Identify which cell holds the provided text, then report its (X, Y) central coordinate. 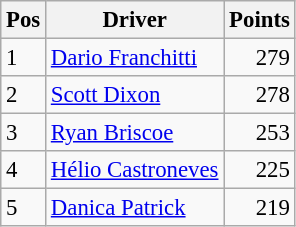
Dario Franchitti (135, 58)
Driver (135, 20)
Ryan Briscoe (135, 133)
253 (260, 133)
4 (24, 170)
5 (24, 208)
Hélio Castroneves (135, 170)
219 (260, 208)
278 (260, 95)
Danica Patrick (135, 208)
3 (24, 133)
225 (260, 170)
1 (24, 58)
279 (260, 58)
2 (24, 95)
Scott Dixon (135, 95)
Points (260, 20)
Pos (24, 20)
